Provide the [x, y] coordinate of the cell's center where the given text is located.  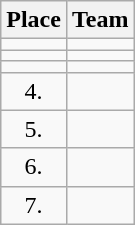
5. [34, 129]
Team [100, 20]
Place [34, 20]
7. [34, 205]
6. [34, 167]
4. [34, 91]
